Detect which cell encompasses the target text, then output its [x, y] center coordinate. 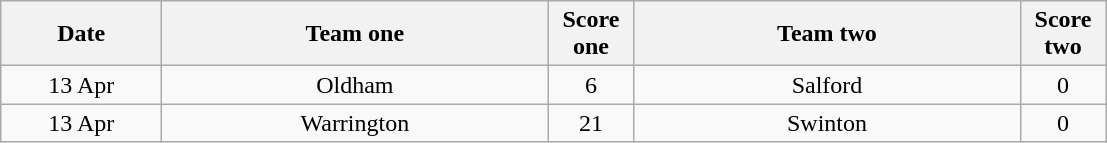
Team one [355, 34]
Salford [827, 85]
Oldham [355, 85]
Team two [827, 34]
Date [82, 34]
6 [591, 85]
Warrington [355, 123]
Score one [591, 34]
Swinton [827, 123]
21 [591, 123]
Score two [1063, 34]
